Extract the [X, Y] coordinate from the center of the cell holding the provided text.  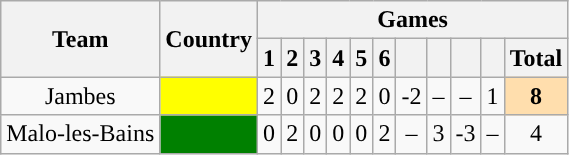
Games [413, 20]
Total [536, 58]
Country [209, 39]
Malo-les-Bains [80, 134]
-3 [466, 134]
5 [362, 58]
8 [536, 96]
-2 [412, 96]
Jambes [80, 96]
Team [80, 39]
6 [384, 58]
